From the cell containing the given text, extract its center point as (X, Y) coordinate. 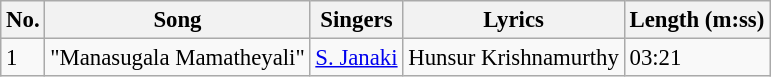
1 (23, 58)
S. Janaki (356, 58)
Hunsur Krishnamurthy (514, 58)
Lyrics (514, 20)
03:21 (696, 58)
Singers (356, 20)
"Manasugala Mamatheyali" (178, 58)
Length (m:ss) (696, 20)
No. (23, 20)
Song (178, 20)
